Detect which cell encompasses the target text, then output its (x, y) center coordinate. 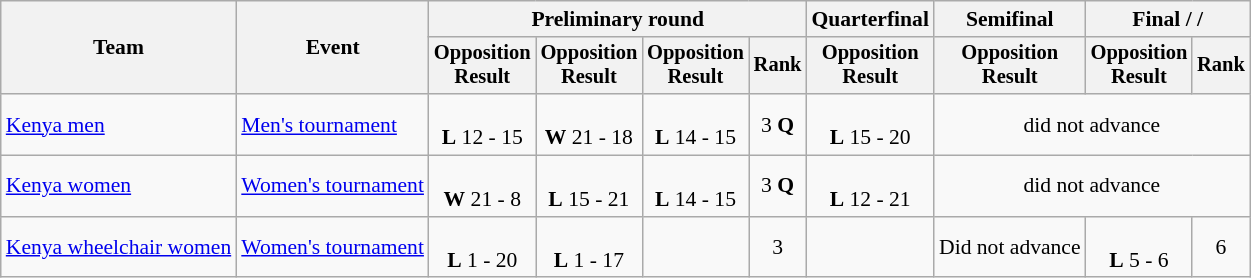
W 21 - 18 (590, 124)
Semifinal (1010, 19)
Kenya men (119, 124)
L 1 - 17 (590, 248)
L 5 - 6 (1140, 248)
Team (119, 48)
L 15 - 20 (870, 124)
Kenya wheelchair women (119, 248)
3 (778, 248)
L 15 - 21 (590, 186)
L 12 - 21 (870, 186)
Final / / (1168, 19)
W 21 - 8 (482, 186)
Kenya women (119, 186)
Men's tournament (332, 124)
L 12 - 15 (482, 124)
Event (332, 48)
L 1 - 20 (482, 248)
Quarterfinal (870, 19)
Did not advance (1010, 248)
6 (1221, 248)
Preliminary round (618, 19)
